Identify which cell holds the provided text, then report its [x, y] central coordinate. 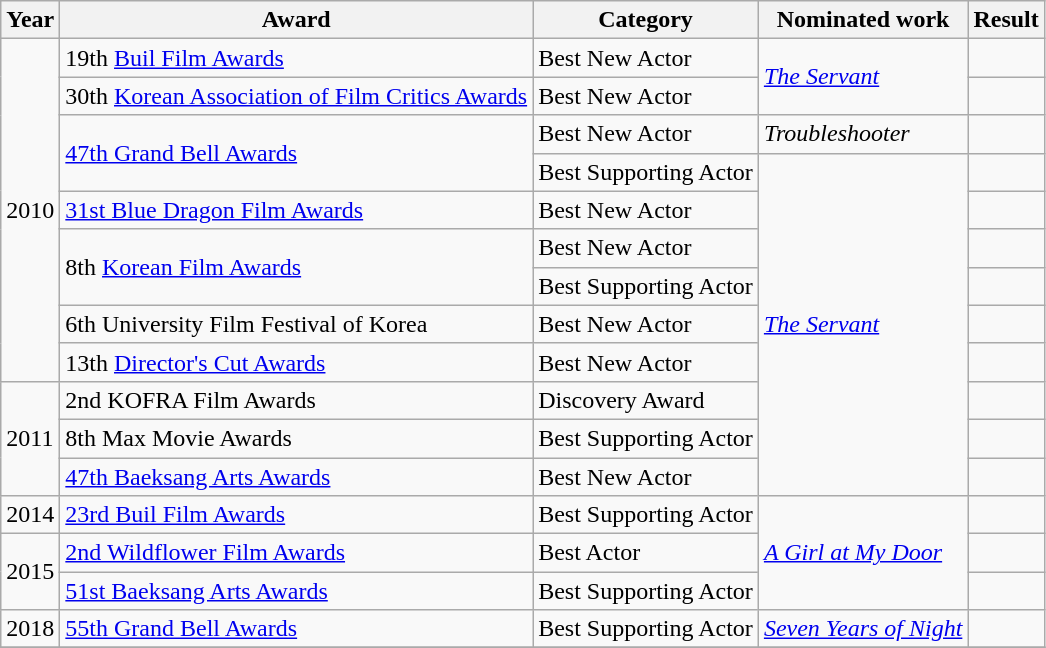
2nd KOFRA Film Awards [296, 400]
Best Actor [646, 553]
30th Korean Association of Film Critics Awards [296, 96]
13th Director's Cut Awards [296, 362]
Award [296, 20]
Result [1006, 20]
Seven Years of Night [863, 629]
2011 [30, 438]
2018 [30, 629]
Year [30, 20]
Nominated work [863, 20]
8th Max Movie Awards [296, 438]
2015 [30, 572]
19th Buil Film Awards [296, 58]
51st Baeksang Arts Awards [296, 591]
31st Blue Dragon Film Awards [296, 210]
Discovery Award [646, 400]
47th Grand Bell Awards [296, 153]
Troubleshooter [863, 134]
Category [646, 20]
8th Korean Film Awards [296, 267]
2nd Wildflower Film Awards [296, 553]
A Girl at My Door [863, 553]
47th Baeksang Arts Awards [296, 477]
6th University Film Festival of Korea [296, 324]
2010 [30, 210]
23rd Buil Film Awards [296, 515]
2014 [30, 515]
55th Grand Bell Awards [296, 629]
